Capture the cell that displays the provided text and extract its (x, y) central coordinate. 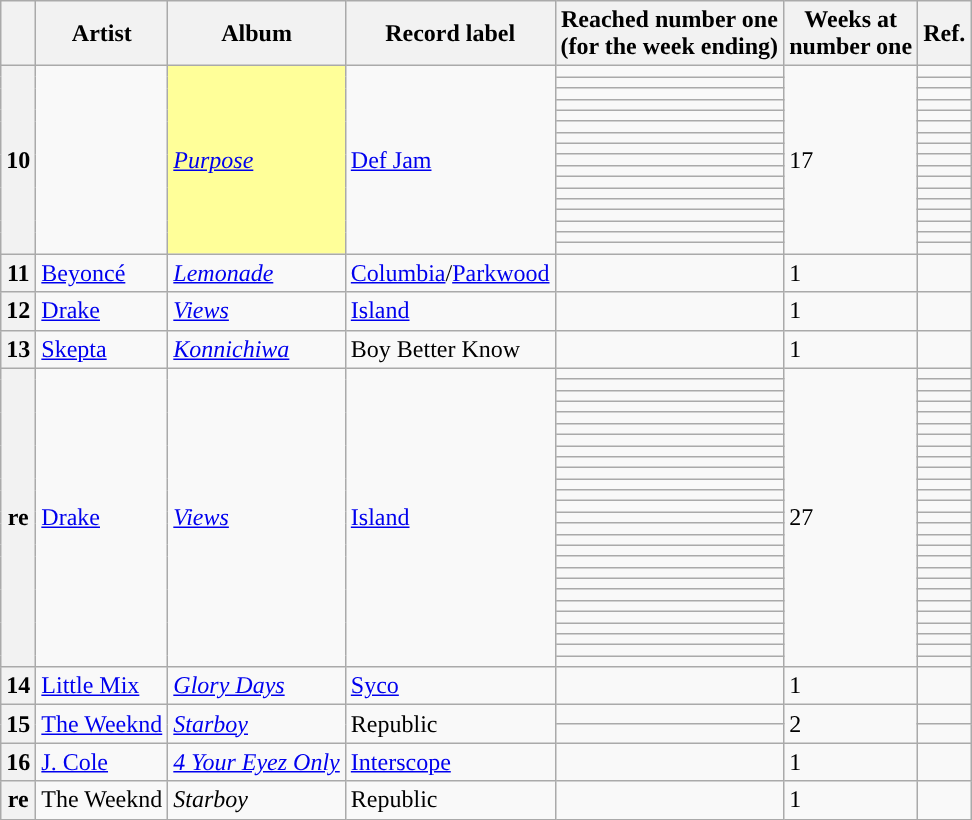
J. Cole (102, 762)
11 (18, 273)
10 (18, 160)
4 Your Eyez Only (257, 762)
27 (851, 518)
Reached number one(for the week ending) (670, 34)
Album (257, 34)
Artist (102, 34)
Syco (450, 686)
14 (18, 686)
Glory Days (257, 686)
Interscope (450, 762)
17 (851, 160)
2 (851, 724)
15 (18, 724)
Konnichiwa (257, 349)
13 (18, 349)
Purpose (257, 160)
Record label (450, 34)
12 (18, 311)
Little Mix (102, 686)
Weeks atnumber one (851, 34)
Ref. (944, 34)
Beyoncé (102, 273)
Def Jam (450, 160)
Columbia/Parkwood (450, 273)
Skepta (102, 349)
Lemonade (257, 273)
16 (18, 762)
Boy Better Know (450, 349)
